Return the (x, y) coordinate for the center point of the cell that contains the specified text.  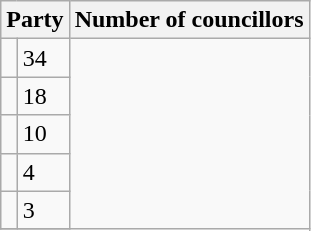
3 (43, 210)
Number of councillors (189, 20)
4 (43, 172)
18 (43, 96)
Party (35, 20)
10 (43, 134)
34 (43, 58)
